Determine the (x, y) coordinate at the center of the cell enclosing the given text.  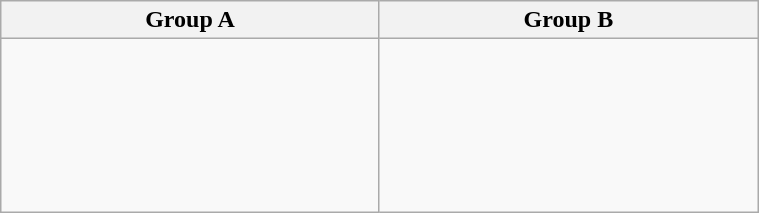
Group A (190, 20)
Group B (568, 20)
